Locate the cell with the specified text and output its (x, y) center coordinate. 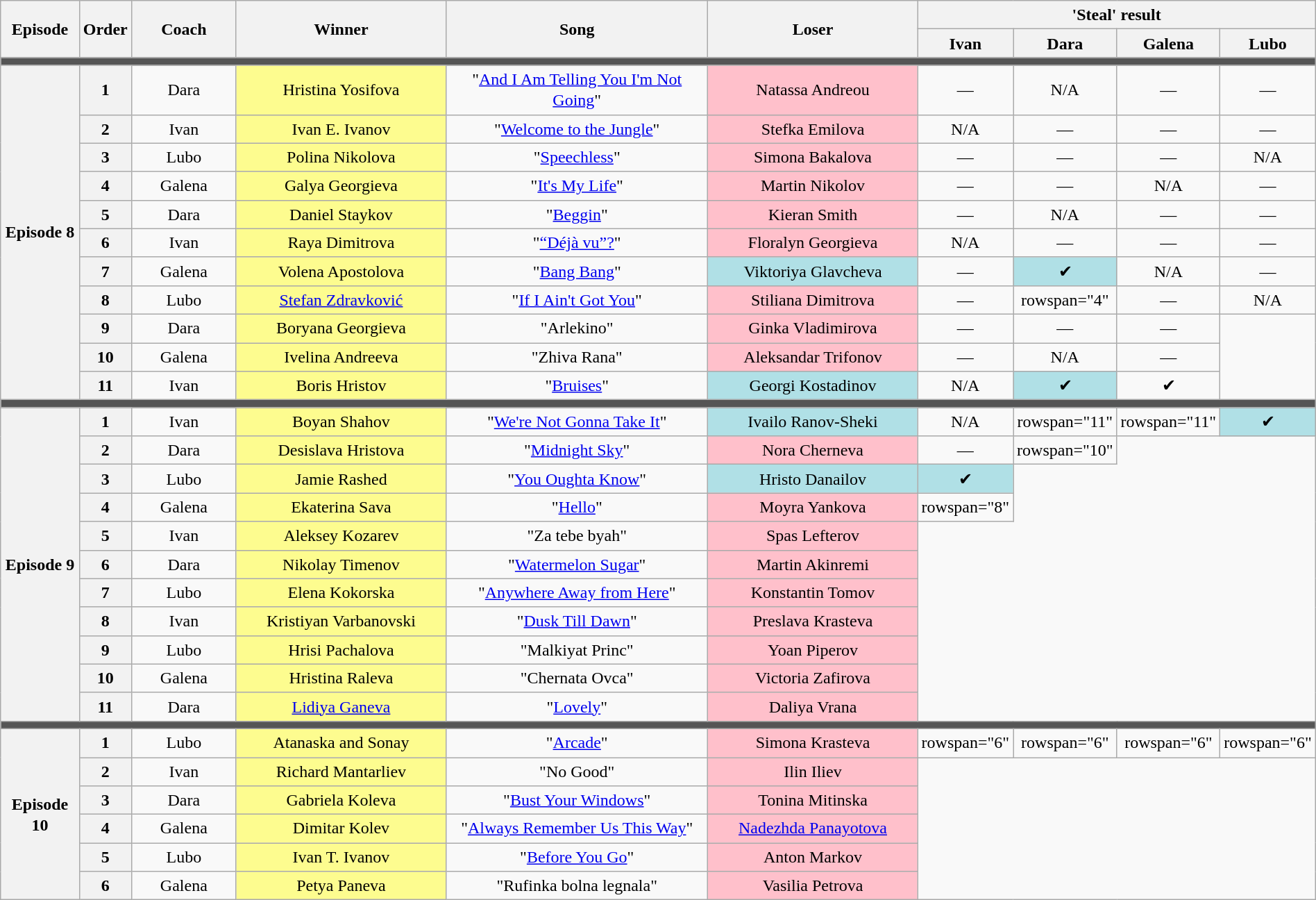
Petya Paneva (341, 886)
Martin Nikolov (813, 186)
"If I Ain't Got You" (576, 300)
Viktoriya Glavcheva (813, 271)
Tonina Mitinska (813, 800)
"Beggin" (576, 214)
Nikolay Timenov (341, 564)
rowspan="4" (1065, 300)
"Speechless" (576, 157)
"Bust Your Windows" (576, 800)
"We're Not Gonna Take It" (576, 422)
"Zhiva Rana" (576, 357)
Martin Akinremi (813, 564)
"“Déjà vu”?" (576, 243)
"Arlekino" (576, 328)
Ilin Iliev (813, 771)
Lidiya Ganeva (341, 707)
Volena Apostolova (341, 271)
Episode 9 (40, 565)
Ivan E. Ivanov (341, 129)
"And I Am Telling You I'm Not Going" (576, 90)
Elena Kokorska (341, 593)
"Welcome to the Jungle" (576, 129)
Boris Hristov (341, 386)
"Za tebe byah" (576, 536)
Hristina Raleva (341, 678)
rowspan="8" (965, 507)
Richard Mantarliev (341, 771)
"Anywhere Away from Here" (576, 593)
Ivelina Andreeva (341, 357)
"Bang Bang" (576, 271)
Natassa Andreou (813, 90)
Stefka Emilova (813, 129)
"Midnight Sky" (576, 450)
Moyra Yankova (813, 507)
Simona Krasteva (813, 743)
"Bruises" (576, 386)
Raya Dimitrova (341, 243)
Vasilia Petrova (813, 886)
Konstantin Tomov (813, 593)
Hrisi Pachalova (341, 650)
Desislava Hristova (341, 450)
Kristiyan Varbanovski (341, 621)
Stiliana Dimitrova (813, 300)
Aleksandar Trifonov (813, 357)
Order (106, 29)
Boyan Shahov (341, 422)
Boryana Georgieva (341, 328)
Ginka Vladimirova (813, 328)
Daliya Vrana (813, 707)
Floralyn Georgieva (813, 243)
Nadezhda Panayotova (813, 829)
Gabriela Koleva (341, 800)
Simona Bakalova (813, 157)
Polina Nikolova (341, 157)
"Before You Go" (576, 857)
"Lovely" (576, 707)
"You Oughta Know" (576, 479)
Aleksey Kozarev (341, 536)
Nora Cherneva (813, 450)
"Rufinka bolna legnala" (576, 886)
Hristina Yosifova (341, 90)
Georgi Kostadinov (813, 386)
Song (576, 29)
Galya Georgieva (341, 186)
Episode (40, 29)
Episode 10 (40, 814)
Spas Lefterov (813, 536)
"No Good" (576, 771)
Atanaska and Sonay (341, 743)
rowspan="10" (1065, 450)
Stefan Zdravković (341, 300)
"Watermelon Sugar" (576, 564)
"Hello" (576, 507)
Dimitar Kolev (341, 829)
Jamie Rashed (341, 479)
Anton Markov (813, 857)
'Steal' result (1116, 15)
Hristo Danailov (813, 479)
Daniel Staykov (341, 214)
Ivailo Ranov-Sheki (813, 422)
Loser (813, 29)
Preslava Krasteva (813, 621)
"Always Remember Us This Way" (576, 829)
"Chernata Ovca" (576, 678)
"Dusk Till Dawn" (576, 621)
Coach (183, 29)
Yoan Piperov (813, 650)
Kieran Smith (813, 214)
"Arcade" (576, 743)
Episode 8 (40, 233)
Ivan T. Ivanov (341, 857)
"Malkiyat Princ" (576, 650)
Ekaterina Sava (341, 507)
"It's My Life" (576, 186)
Winner (341, 29)
Victoria Zafirova (813, 678)
